Return (x, y) of the center of cell containing provided text 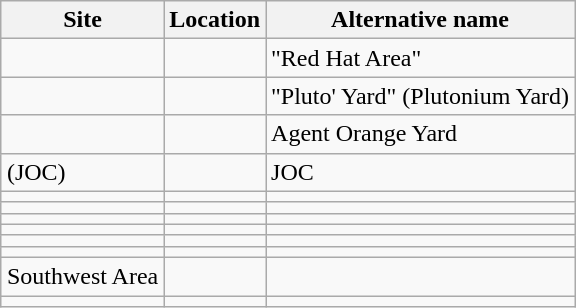
Alternative name (420, 20)
Agent Orange Yard (420, 134)
"Pluto' Yard" (Plutonium Yard) (420, 96)
"Red Hat Area" (420, 58)
Location (215, 20)
JOC (420, 172)
Southwest Area (82, 276)
Site (82, 20)
(JOC) (82, 172)
